Detect which cell encompasses the target text, then output its [x, y] center coordinate. 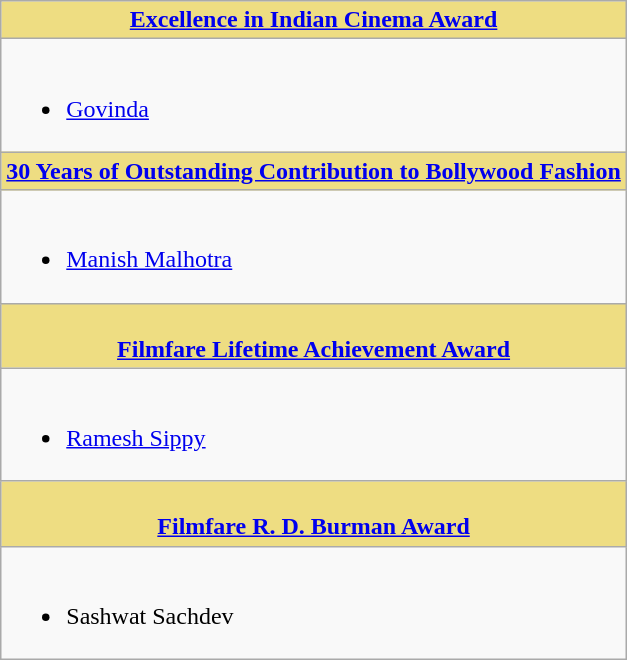
Govinda [314, 96]
Ramesh Sippy [314, 424]
Manish Malhotra [314, 246]
Filmfare R. D. Burman Award [314, 514]
Filmfare Lifetime Achievement Award [314, 336]
Excellence in Indian Cinema Award [314, 20]
Sashwat Sachdev [314, 602]
30 Years of Outstanding Contribution to Bollywood Fashion [314, 171]
